Locate the cell with the specified text and output its [x, y] center coordinate. 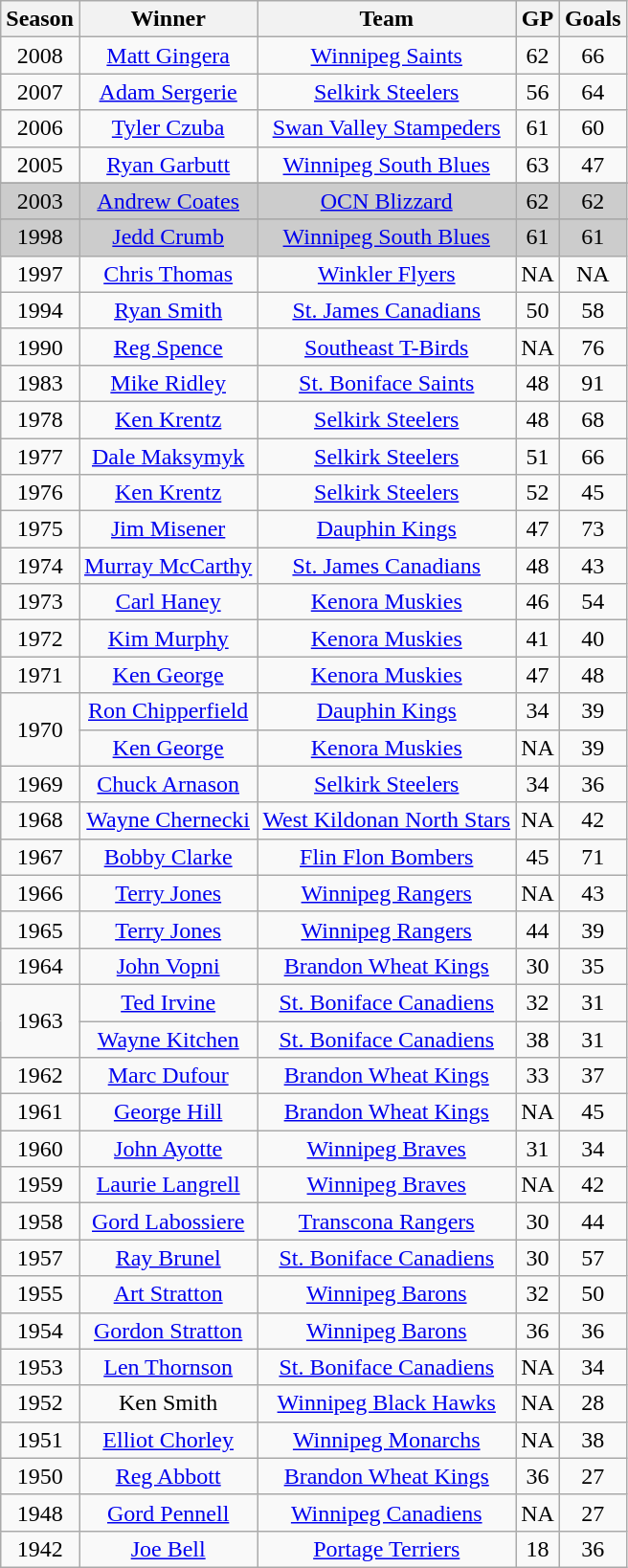
Ryan Smith [168, 310]
28 [593, 1403]
18 [538, 1549]
1990 [40, 347]
1961 [40, 1112]
41 [538, 638]
58 [593, 310]
Adam Sergerie [168, 92]
56 [538, 92]
40 [593, 638]
1942 [40, 1549]
Portage Terriers [387, 1549]
1953 [40, 1367]
Winkler Flyers [387, 274]
Gord Pennell [168, 1512]
1954 [40, 1331]
Southeast T-Birds [387, 347]
Jedd Crumb [168, 237]
Tyler Czuba [168, 128]
Len Thornson [168, 1367]
73 [593, 529]
GP [538, 19]
1952 [40, 1403]
Ted Irvine [168, 1002]
64 [593, 92]
1973 [40, 602]
Matt Gingera [168, 56]
Wayne Kitchen [168, 1039]
1959 [40, 1185]
Marc Dufour [168, 1076]
1964 [40, 966]
1975 [40, 529]
1965 [40, 930]
Transcona Rangers [387, 1221]
2005 [40, 165]
2003 [40, 201]
52 [538, 493]
54 [593, 602]
1972 [40, 638]
Andrew Coates [168, 201]
2006 [40, 128]
Wayne Chernecki [168, 820]
46 [538, 602]
West Kildonan North Stars [387, 820]
Jim Misener [168, 529]
63 [538, 165]
Flin Flon Bombers [387, 857]
1950 [40, 1476]
68 [593, 419]
1998 [40, 237]
76 [593, 347]
Reg Spence [168, 347]
1994 [40, 310]
2008 [40, 56]
57 [593, 1258]
37 [593, 1076]
1970 [40, 729]
Winnipeg Black Hawks [387, 1403]
1978 [40, 419]
71 [593, 857]
Dale Maksymyk [168, 457]
1976 [40, 493]
1968 [40, 820]
Chuck Arnason [168, 784]
1983 [40, 383]
Reg Abbott [168, 1476]
1962 [40, 1076]
Ron Chipperfield [168, 711]
35 [593, 966]
1997 [40, 274]
Season [40, 19]
1957 [40, 1258]
1969 [40, 784]
1963 [40, 1020]
1974 [40, 566]
OCN Blizzard [387, 201]
Ryan Garbutt [168, 165]
John Vopni [168, 966]
Winnipeg Monarchs [387, 1440]
George Hill [168, 1112]
St. Boniface Saints [387, 383]
Joe Bell [168, 1549]
33 [538, 1076]
Team [387, 19]
1960 [40, 1149]
Elliot Chorley [168, 1440]
1951 [40, 1440]
60 [593, 128]
1958 [40, 1221]
Chris Thomas [168, 274]
Mike Ridley [168, 383]
1955 [40, 1294]
1967 [40, 857]
Bobby Clarke [168, 857]
Gordon Stratton [168, 1331]
91 [593, 383]
1977 [40, 457]
1948 [40, 1512]
Goals [593, 19]
1971 [40, 675]
Laurie Langrell [168, 1185]
Winnipeg Saints [387, 56]
Ken Smith [168, 1403]
Winnipeg Canadiens [387, 1512]
Gord Labossiere [168, 1221]
51 [538, 457]
Winner [168, 19]
Murray McCarthy [168, 566]
Ray Brunel [168, 1258]
1966 [40, 893]
2007 [40, 92]
Swan Valley Stampeders [387, 128]
Kim Murphy [168, 638]
Carl Haney [168, 602]
John Ayotte [168, 1149]
Art Stratton [168, 1294]
